Determine the (x, y) coordinate at the center of the cell enclosing the given text.  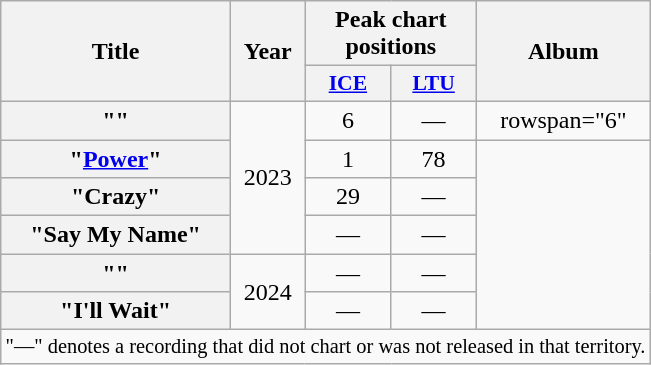
"Power" (116, 159)
1 (348, 159)
Peak chart positions (390, 34)
6 (348, 120)
2024 (268, 292)
29 (348, 197)
78 (434, 159)
rowspan="6" (563, 120)
Year (268, 52)
"—" denotes a recording that did not chart or was not released in that territory. (326, 347)
"I'll Wait" (116, 311)
"Crazy" (116, 197)
2023 (268, 177)
Title (116, 52)
LTU (434, 84)
Album (563, 52)
"Say My Name" (116, 235)
ICE (348, 84)
